Search for the cell housing the specified text and yield its (X, Y) center coordinate. 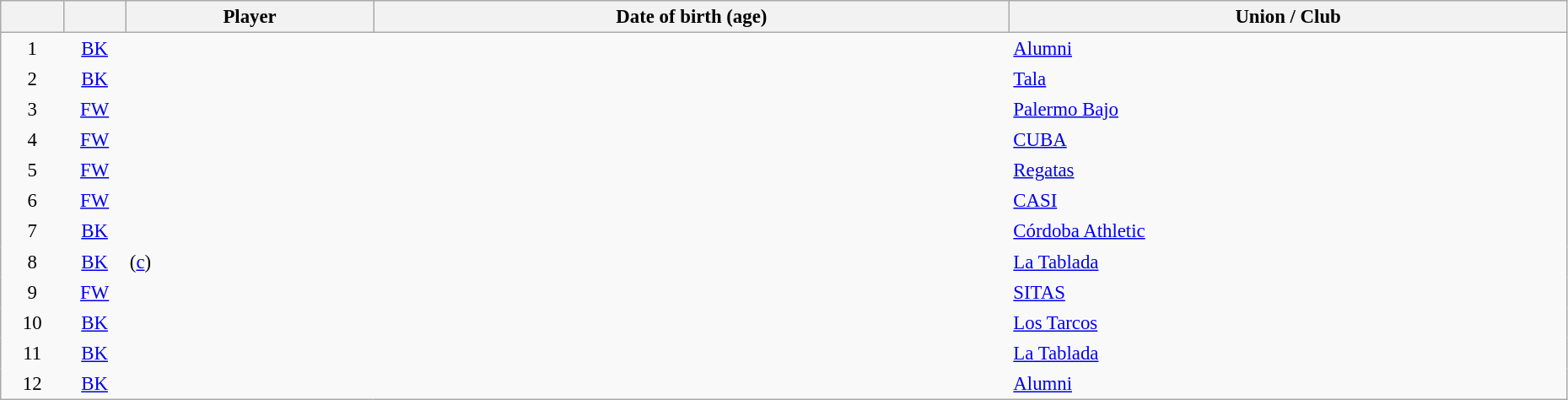
Regatas (1289, 170)
(c) (250, 262)
Córdoba Athletic (1289, 231)
9 (32, 292)
8 (32, 262)
Player (250, 17)
CASI (1289, 201)
5 (32, 170)
11 (32, 353)
6 (32, 201)
Los Tarcos (1289, 322)
Union / Club (1289, 17)
Palermo Bajo (1289, 109)
10 (32, 322)
12 (32, 383)
7 (32, 231)
SITAS (1289, 292)
Tala (1289, 78)
3 (32, 109)
CUBA (1289, 140)
Date of birth (age) (692, 17)
2 (32, 78)
4 (32, 140)
1 (32, 49)
